Output the (x, y) coordinate of the center of the cell containing the given text.  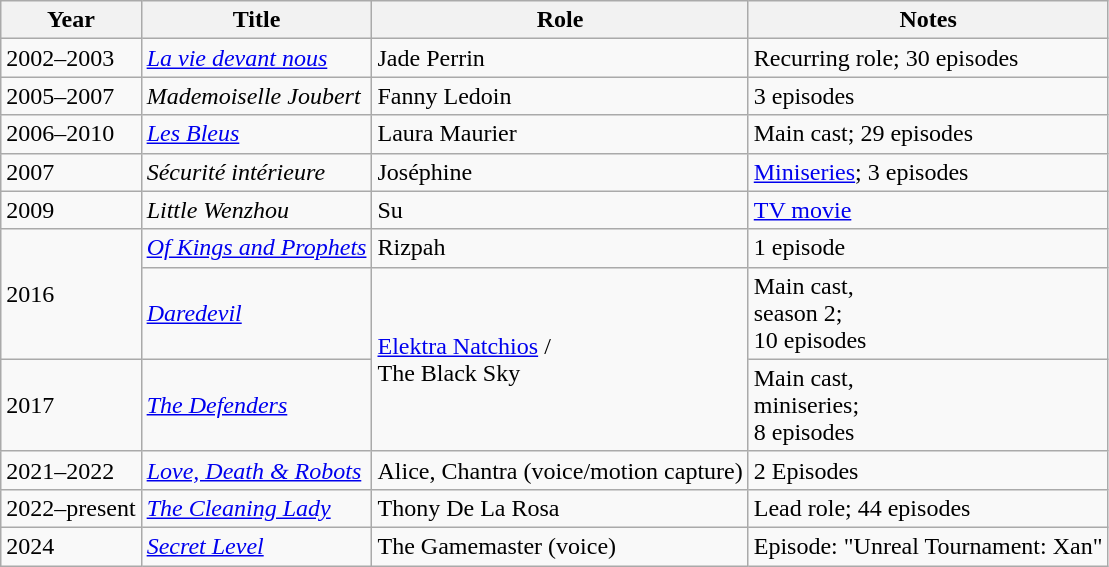
Main cast, season 2;10 episodes (928, 313)
Su (560, 210)
Year (71, 20)
2016 (71, 294)
Jade Perrin (560, 58)
Main cast; 29 episodes (928, 134)
Rizpah (560, 248)
Of Kings and Prophets (256, 248)
Laura Maurier (560, 134)
Love, Death & Robots (256, 470)
TV movie (928, 210)
Title (256, 20)
The Cleaning Lady (256, 508)
La vie devant nous (256, 58)
Notes (928, 20)
The Gamemaster (voice) (560, 546)
2006–2010 (71, 134)
Secret Level (256, 546)
2007 (71, 172)
Daredevil (256, 313)
2009 (71, 210)
2024 (71, 546)
Thony De La Rosa (560, 508)
Mademoiselle Joubert (256, 96)
Les Bleus (256, 134)
Joséphine (560, 172)
Sécurité intérieure (256, 172)
Main cast, miniseries;8 episodes (928, 405)
1 episode (928, 248)
2 Episodes (928, 470)
2002–2003 (71, 58)
2017 (71, 405)
Alice, Chantra (voice/motion capture) (560, 470)
Fanny Ledoin (560, 96)
2005–2007 (71, 96)
Lead role; 44 episodes (928, 508)
Recurring role; 30 episodes (928, 58)
Miniseries; 3 episodes (928, 172)
3 episodes (928, 96)
2022–present (71, 508)
Little Wenzhou (256, 210)
Elektra Natchios /The Black Sky (560, 359)
The Defenders (256, 405)
Role (560, 20)
2021–2022 (71, 470)
Episode: "Unreal Tournament: Xan" (928, 546)
